Return the [X, Y] coordinate for the center point of the cell that contains the specified text.  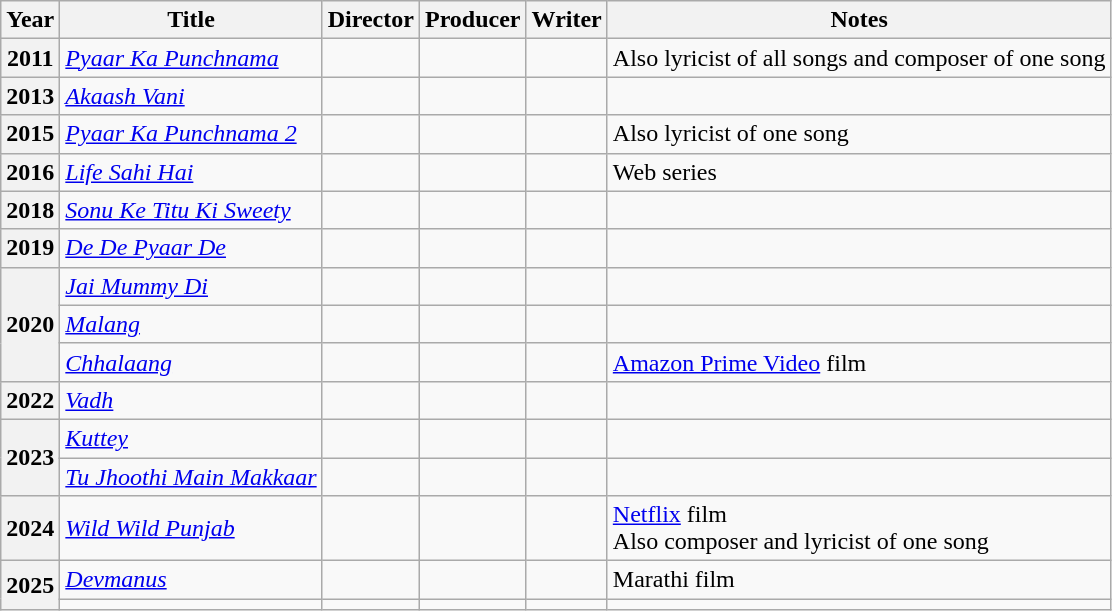
Producer [472, 20]
De De Pyaar De [191, 248]
Sonu Ke Titu Ki Sweety [191, 210]
Devmanus [191, 580]
2024 [30, 528]
2023 [30, 457]
2025 [30, 586]
2018 [30, 210]
2022 [30, 400]
2019 [30, 248]
2015 [30, 134]
Pyaar Ka Punchnama 2 [191, 134]
Writer [566, 20]
Vadh [191, 400]
2013 [30, 96]
Director [370, 20]
Pyaar Ka Punchnama [191, 58]
Chhalaang [191, 362]
Also lyricist of one song [859, 134]
2011 [30, 58]
2020 [30, 324]
Year [30, 20]
Marathi film [859, 580]
Jai Mummy Di [191, 286]
Title [191, 20]
Web series [859, 172]
Malang [191, 324]
Amazon Prime Video film [859, 362]
Notes [859, 20]
Netflix filmAlso composer and lyricist of one song [859, 528]
Life Sahi Hai [191, 172]
Wild Wild Punjab [191, 528]
Tu Jhoothi Main Makkaar [191, 477]
Also lyricist of all songs and composer of one song [859, 58]
Kuttey [191, 438]
Akaash Vani [191, 96]
2016 [30, 172]
